Return (X, Y) of the center of cell containing provided text 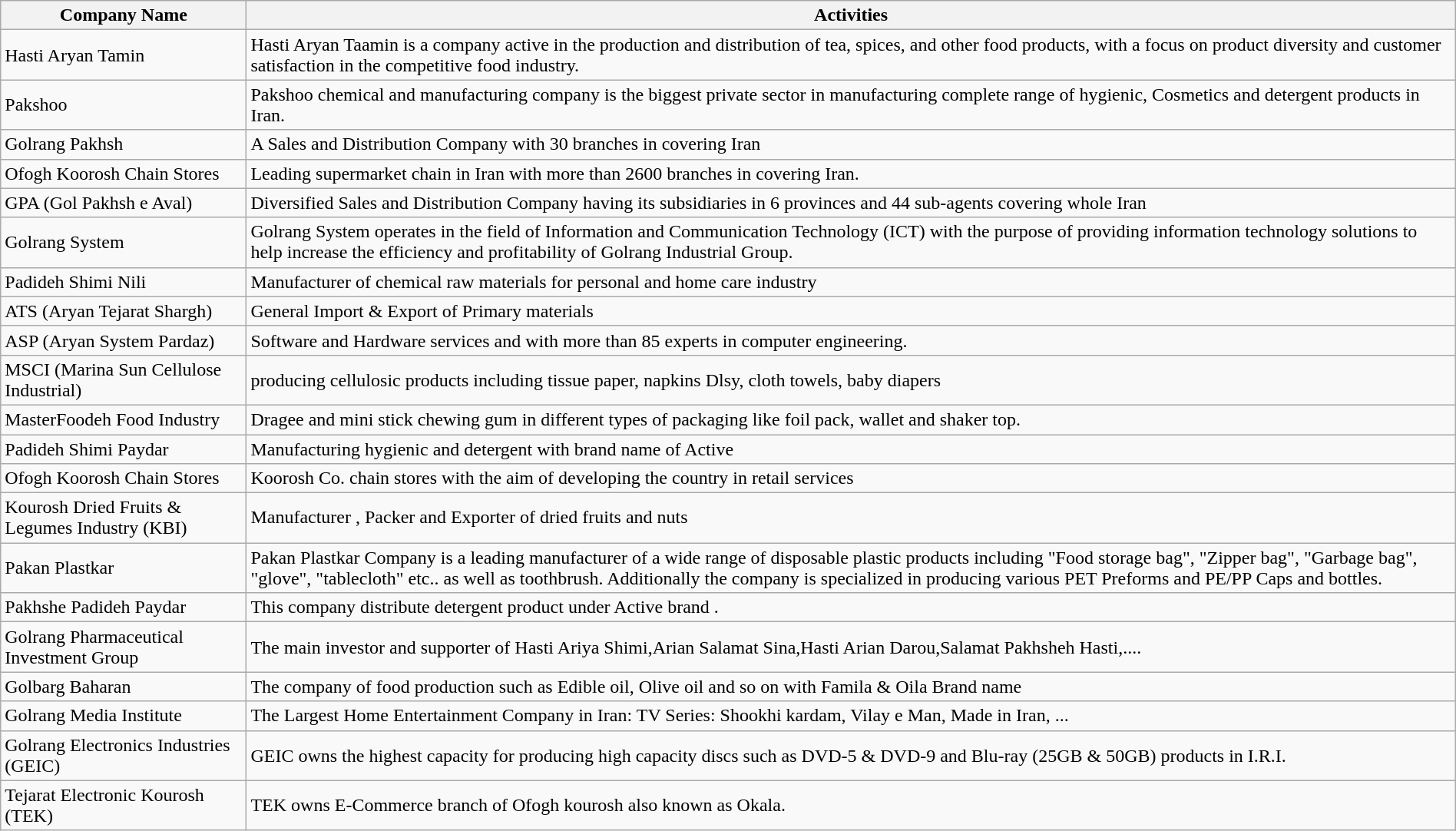
Manufacturing hygienic and detergent with brand name of Active (851, 449)
Golrang Media Institute (124, 716)
Manufacturer of chemical raw materials for personal and home care industry (851, 282)
GPA (Gol Pakhsh e Aval) (124, 203)
Tejarat Electronic Kourosh (TEK) (124, 805)
TEK owns E-Commerce branch of Ofogh kourosh also known as Okala. (851, 805)
MSCI (Marina Sun Cellulose Industrial) (124, 379)
Company Name (124, 15)
GEIC owns the highest capacity for producing high capacity discs such as DVD-5 & DVD-9 and Blu-ray (25GB & 50GB) products in I.R.I. (851, 756)
Golbarg Baharan (124, 687)
Golrang Electronics Industries (GEIC) (124, 756)
Padideh Shimi Nili (124, 282)
A Sales and Distribution Company with 30 branches in covering Iran (851, 144)
Golrang Pakhsh (124, 144)
Padideh Shimi Paydar (124, 449)
Hasti Aryan Tamin (124, 55)
Golrang System (124, 243)
Dragee and mini stick chewing gum in different types of packaging like foil pack, wallet and shaker top. (851, 419)
Kourosh Dried Fruits & Legumes Industry (KBI) (124, 518)
Software and Hardware services and with more than 85 experts in computer engineering. (851, 340)
ATS (Aryan Tejarat Shargh) (124, 311)
Manufacturer , Packer and Exporter of dried fruits and nuts (851, 518)
General Import & Export of Primary materials (851, 311)
Pakshoo (124, 104)
Pakhshe Padideh Paydar (124, 608)
The main investor and supporter of Hasti Ariya Shimi,Arian Salamat Sina,Hasti Arian Darou,Salamat Pakhsheh Hasti,.... (851, 647)
MasterFoodeh Food Industry (124, 419)
The company of food production such as Edible oil, Olive oil and so on with Famila & Oila Brand name (851, 687)
Golrang Pharmaceutical Investment Group (124, 647)
Activities (851, 15)
producing cellulosic products including tissue paper, napkins Dlsy, cloth towels, baby diapers (851, 379)
ASP (Aryan System Pardaz) (124, 340)
Diversified Sales and Distribution Company having its subsidiaries in 6 provinces and 44 sub-agents covering whole Iran (851, 203)
Koorosh Co. chain stores with the aim of developing the country in retail services (851, 478)
Pakan Plastkar (124, 568)
The Largest Home Entertainment Company in Iran: TV Series: Shookhi kardam, Vilay e Man, Made in Iran, ... (851, 716)
Leading supermarket chain in Iran with more than 2600 branches in covering Iran. (851, 174)
This company distribute detergent product under Active brand . (851, 608)
